Provide the [x, y] coordinate of the cell's center where the given text is located.  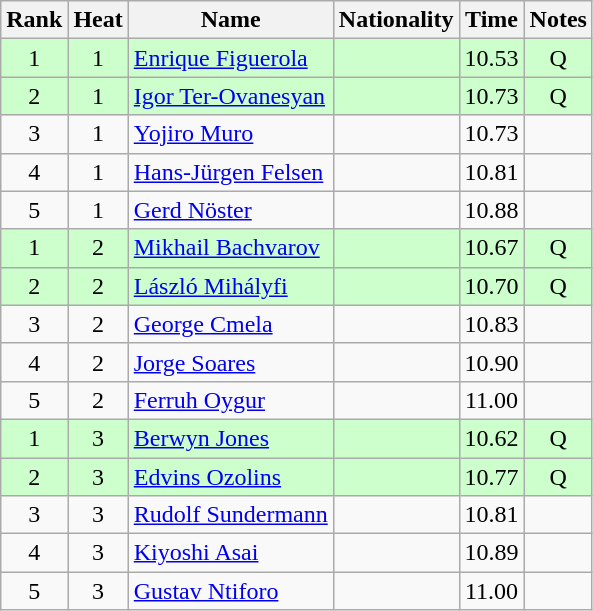
Rudolf Sundermann [230, 515]
10.89 [492, 553]
Rank [34, 20]
Mikhail Bachvarov [230, 248]
Yojiro Muro [230, 134]
Igor Ter-Ovanesyan [230, 96]
Gustav Ntiforo [230, 591]
George Cmela [230, 324]
Kiyoshi Asai [230, 553]
Ferruh Oygur [230, 400]
10.67 [492, 248]
10.88 [492, 210]
Heat [98, 20]
10.83 [492, 324]
10.70 [492, 286]
Gerd Nöster [230, 210]
10.62 [492, 438]
László Mihályfi [230, 286]
Notes [558, 20]
Enrique Figuerola [230, 58]
Nationality [396, 20]
Jorge Soares [230, 362]
Edvins Ozolins [230, 477]
Berwyn Jones [230, 438]
Name [230, 20]
10.90 [492, 362]
Time [492, 20]
10.77 [492, 477]
10.53 [492, 58]
Hans-Jürgen Felsen [230, 172]
